Provide the [X, Y] coordinate of the cell's center where the given text is located.  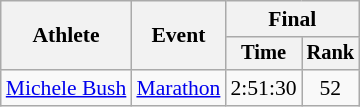
Final [292, 19]
Athlete [66, 36]
Marathon [178, 88]
Event [178, 36]
Rank [331, 54]
Time [263, 54]
52 [331, 88]
Michele Bush [66, 88]
2:51:30 [263, 88]
